Identify which cell holds the provided text, then report its [X, Y] central coordinate. 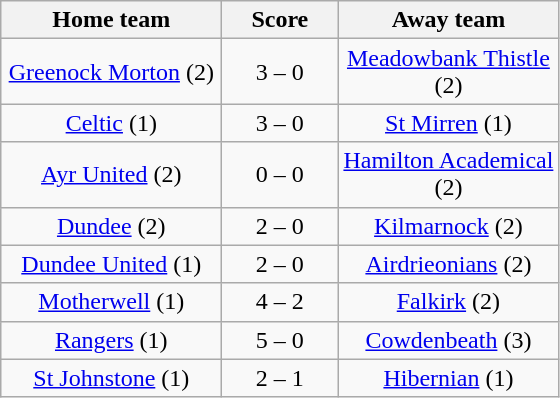
Meadowbank Thistle (2) [448, 72]
Greenock Morton (2) [112, 72]
Home team [112, 20]
Hibernian (1) [448, 378]
Airdrieonians (2) [448, 264]
St Johnstone (1) [112, 378]
Motherwell (1) [112, 302]
2 – 1 [280, 378]
Celtic (1) [112, 123]
St Mirren (1) [448, 123]
4 – 2 [280, 302]
Rangers (1) [112, 340]
Falkirk (2) [448, 302]
Away team [448, 20]
Dundee (2) [112, 226]
Ayr United (2) [112, 174]
Cowdenbeath (3) [448, 340]
Hamilton Academical (2) [448, 174]
5 – 0 [280, 340]
0 – 0 [280, 174]
Dundee United (1) [112, 264]
Kilmarnock (2) [448, 226]
Score [280, 20]
